Output the (X, Y) coordinate of the center of the cell containing the given text.  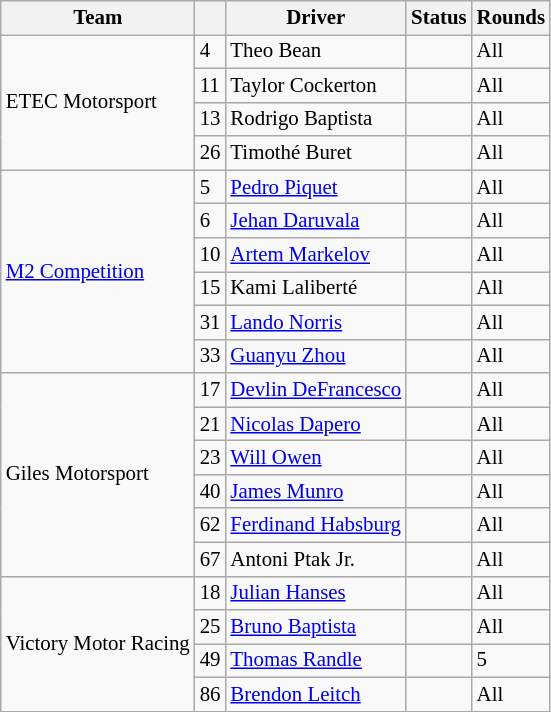
James Munro (316, 491)
Victory Motor Racing (98, 644)
Guanyu Zhou (316, 356)
40 (210, 491)
Status (439, 18)
Devlin DeFrancesco (316, 390)
Rounds (511, 18)
49 (210, 661)
13 (210, 119)
Theo Bean (316, 51)
Rodrigo Baptista (316, 119)
Team (98, 18)
Timothé Buret (316, 153)
Brendon Leitch (316, 695)
25 (210, 627)
M2 Competition (98, 272)
31 (210, 322)
67 (210, 559)
4 (210, 51)
Pedro Piquet (316, 187)
Thomas Randle (316, 661)
23 (210, 458)
6 (210, 221)
Ferdinand Habsburg (316, 525)
62 (210, 525)
ETEC Motorsport (98, 102)
Will Owen (316, 458)
Driver (316, 18)
Bruno Baptista (316, 627)
Julian Hanses (316, 593)
Kami Laliberté (316, 288)
10 (210, 255)
Jehan Daruvala (316, 221)
26 (210, 153)
Artem Markelov (316, 255)
11 (210, 85)
17 (210, 390)
Giles Motorsport (98, 474)
18 (210, 593)
15 (210, 288)
Taylor Cockerton (316, 85)
33 (210, 356)
86 (210, 695)
Nicolas Dapero (316, 424)
Lando Norris (316, 322)
21 (210, 424)
Antoni Ptak Jr. (316, 559)
